Output the (x, y) coordinate of the center of the cell containing the given text.  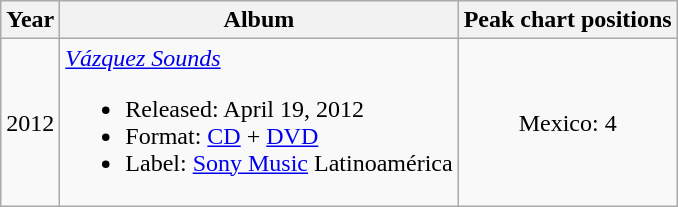
Vázquez SoundsReleased: April 19, 2012Format: CD + DVDLabel: Sony Music Latinoamérica (259, 122)
Album (259, 20)
2012 (30, 122)
Year (30, 20)
Mexico: 4 (568, 122)
Peak chart positions (568, 20)
